Detect which cell encompasses the target text, then output its [X, Y] center coordinate. 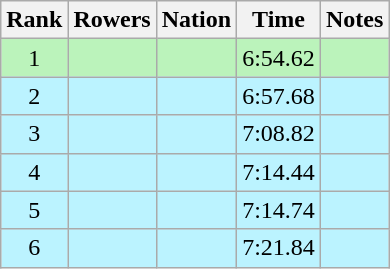
7:14.44 [279, 172]
6 [34, 248]
Notes [354, 20]
7:21.84 [279, 248]
Time [279, 20]
6:57.68 [279, 96]
Rowers [112, 20]
6:54.62 [279, 58]
7:08.82 [279, 134]
4 [34, 172]
2 [34, 96]
5 [34, 210]
Rank [34, 20]
3 [34, 134]
7:14.74 [279, 210]
1 [34, 58]
Nation [196, 20]
